Search for the cell housing the specified text and yield its (X, Y) center coordinate. 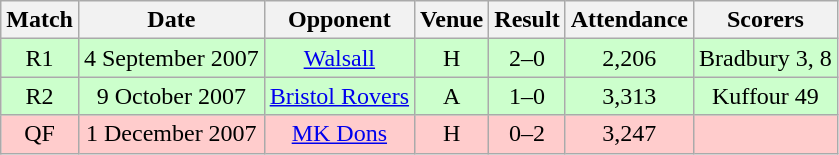
Bradbury 3, 8 (766, 58)
2,206 (629, 58)
4 September 2007 (171, 58)
R2 (40, 96)
1 December 2007 (171, 134)
QF (40, 134)
Date (171, 20)
Result (527, 20)
Bristol Rovers (339, 96)
Opponent (339, 20)
0–2 (527, 134)
9 October 2007 (171, 96)
Scorers (766, 20)
3,247 (629, 134)
Venue (452, 20)
R1 (40, 58)
Match (40, 20)
2–0 (527, 58)
1–0 (527, 96)
MK Dons (339, 134)
Attendance (629, 20)
3,313 (629, 96)
Kuffour 49 (766, 96)
A (452, 96)
Walsall (339, 58)
